Determine the (x, y) coordinate at the center of the cell enclosing the given text.  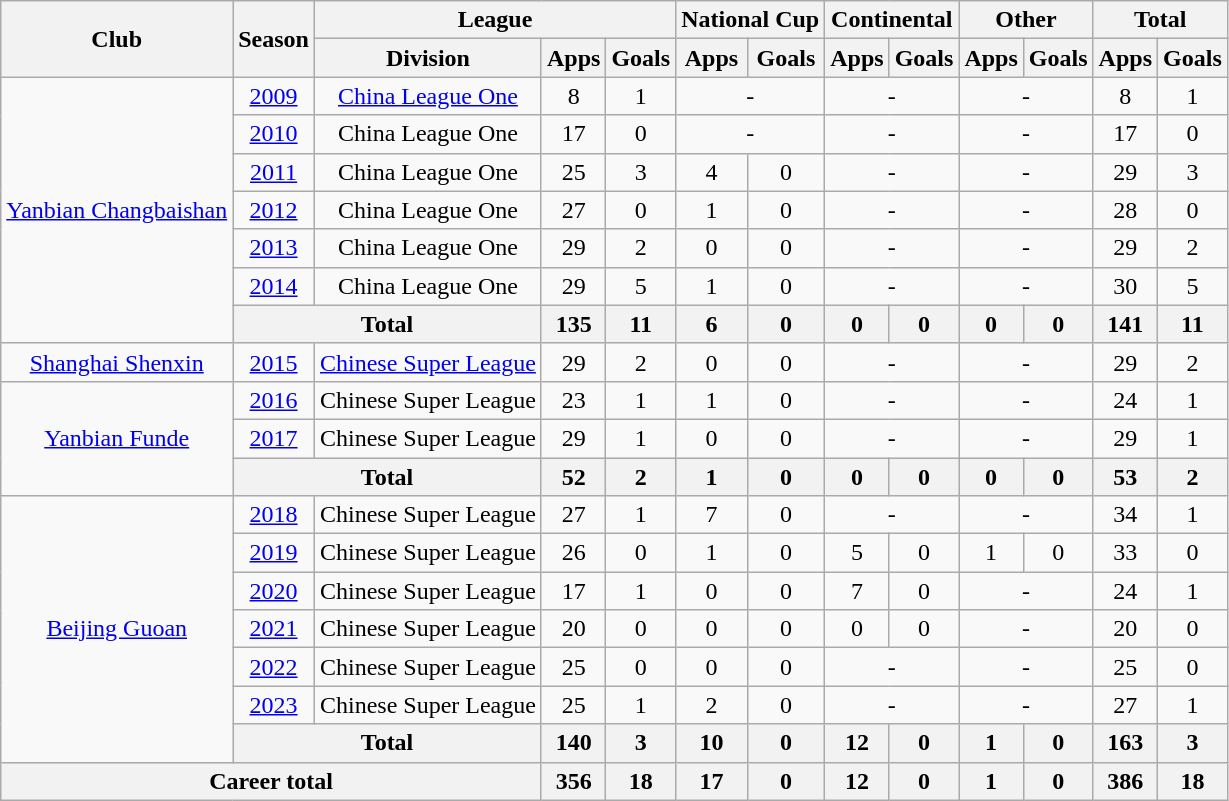
2015 (274, 362)
30 (1125, 286)
2012 (274, 210)
10 (712, 743)
Club (117, 39)
2020 (274, 591)
Career total (272, 781)
2023 (274, 705)
163 (1125, 743)
Yanbian Funde (117, 438)
28 (1125, 210)
Season (274, 39)
52 (573, 477)
Beijing Guoan (117, 629)
135 (573, 324)
2016 (274, 400)
Division (428, 58)
Other (1026, 20)
33 (1125, 553)
356 (573, 781)
34 (1125, 515)
23 (573, 400)
Shanghai Shenxin (117, 362)
League (494, 20)
2009 (274, 96)
2017 (274, 438)
2013 (274, 248)
2019 (274, 553)
2014 (274, 286)
Continental (892, 20)
2011 (274, 172)
53 (1125, 477)
2022 (274, 667)
2018 (274, 515)
2021 (274, 629)
26 (573, 553)
National Cup (750, 20)
140 (573, 743)
6 (712, 324)
Yanbian Changbaishan (117, 210)
2010 (274, 134)
141 (1125, 324)
386 (1125, 781)
4 (712, 172)
